Return the (x, y) coordinate for the center point of the cell that contains the specified text.  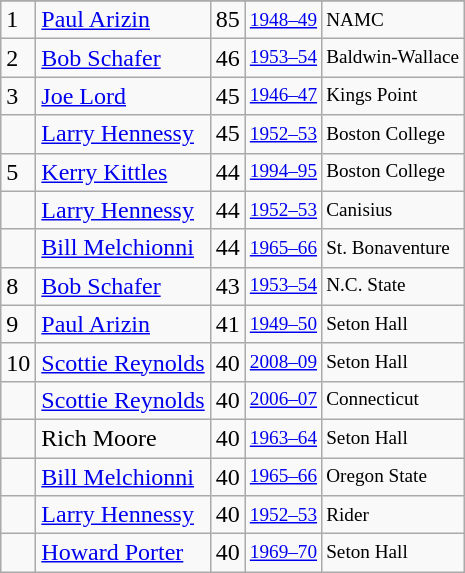
2006–07 (283, 400)
2 (18, 58)
1963–64 (283, 438)
Oregon State (393, 477)
1 (18, 20)
8 (18, 286)
N.C. State (393, 286)
41 (228, 324)
9 (18, 324)
2008–09 (283, 362)
1946–47 (283, 96)
Canisius (393, 210)
10 (18, 362)
5 (18, 172)
Rider (393, 515)
3 (18, 96)
Connecticut (393, 400)
Rich Moore (123, 438)
1969–70 (283, 553)
1949–50 (283, 324)
85 (228, 20)
NAMC (393, 20)
Kings Point (393, 96)
46 (228, 58)
1994–95 (283, 172)
Baldwin-Wallace (393, 58)
Howard Porter (123, 553)
1948–49 (283, 20)
Joe Lord (123, 96)
Kerry Kittles (123, 172)
St. Bonaventure (393, 248)
43 (228, 286)
